Extract the (X, Y) coordinate from the center of the cell holding the provided text.  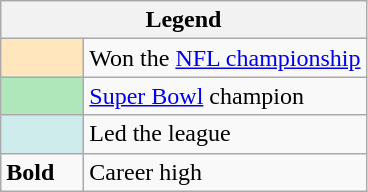
Career high (225, 172)
Bold (42, 172)
Super Bowl champion (225, 96)
Led the league (225, 134)
Legend (184, 20)
Won the NFL championship (225, 58)
